Identify which cell holds the provided text, then report its (x, y) central coordinate. 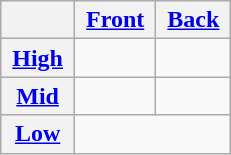
Back (194, 20)
Low (38, 134)
Mid (38, 96)
High (38, 58)
Front (116, 20)
